Determine the (x, y) coordinate at the center of the cell enclosing the given text.  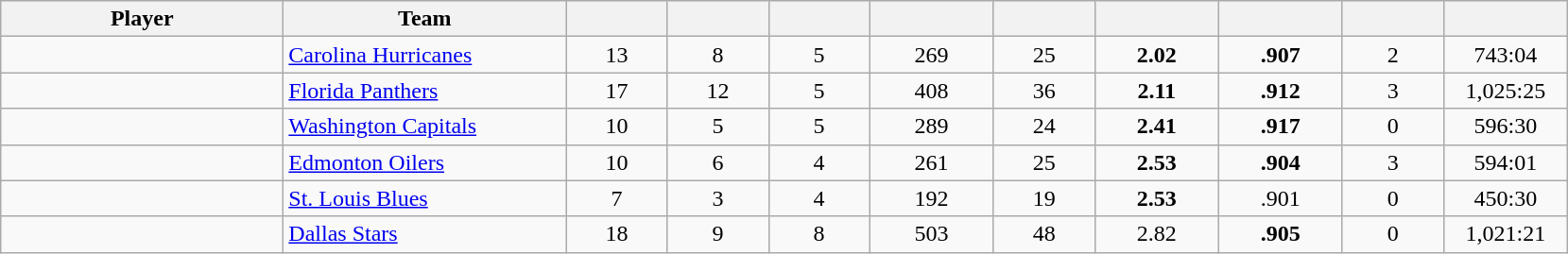
19 (1043, 198)
Carolina Hurricanes (425, 55)
503 (932, 234)
St. Louis Blues (425, 198)
7 (616, 198)
2.02 (1157, 55)
Edmonton Oilers (425, 162)
2.41 (1157, 127)
Florida Panthers (425, 91)
596:30 (1505, 127)
.901 (1280, 198)
12 (718, 91)
.917 (1280, 127)
2 (1393, 55)
743:04 (1505, 55)
.907 (1280, 55)
36 (1043, 91)
Team (425, 19)
13 (616, 55)
.912 (1280, 91)
Player (142, 19)
2.11 (1157, 91)
.904 (1280, 162)
18 (616, 234)
261 (932, 162)
17 (616, 91)
594:01 (1505, 162)
Washington Capitals (425, 127)
1,021:21 (1505, 234)
Dallas Stars (425, 234)
24 (1043, 127)
48 (1043, 234)
269 (932, 55)
1,025:25 (1505, 91)
289 (932, 127)
2.82 (1157, 234)
9 (718, 234)
192 (932, 198)
408 (932, 91)
.905 (1280, 234)
6 (718, 162)
450:30 (1505, 198)
